Provide the (X, Y) coordinate of the cell's center where the given text is located.  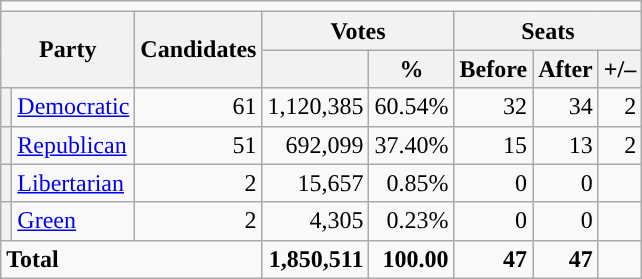
Before (494, 69)
4,305 (316, 221)
37.40% (412, 145)
Total (132, 259)
Candidates (198, 50)
32 (494, 107)
1,120,385 (316, 107)
Party (68, 50)
100.00 (412, 259)
51 (198, 145)
% (412, 69)
Democratic (74, 107)
After (566, 69)
13 (566, 145)
692,099 (316, 145)
0.85% (412, 183)
15,657 (316, 183)
61 (198, 107)
60.54% (412, 107)
Green (74, 221)
+/– (620, 69)
1,850,511 (316, 259)
Libertarian (74, 183)
0.23% (412, 221)
Seats (548, 31)
34 (566, 107)
Votes (358, 31)
Republican (74, 145)
15 (494, 145)
